Find where the given text appears and provide that cell's center as (X, Y) coordinate. 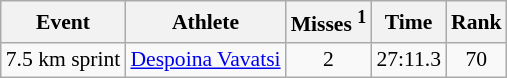
Athlete (205, 22)
Rank (476, 22)
2 (329, 60)
Misses 1 (329, 22)
7.5 km sprint (64, 60)
27:11.3 (408, 60)
Time (408, 22)
Despoina Vavatsi (205, 60)
Event (64, 22)
70 (476, 60)
